Find where the given text appears and provide that cell's center as [X, Y] coordinate. 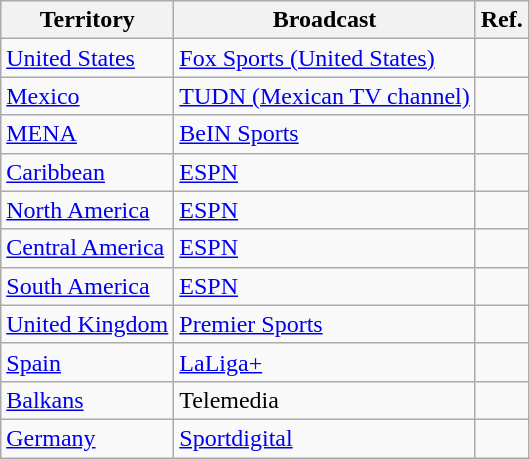
Broadcast [324, 20]
LaLiga+ [324, 362]
Territory [88, 20]
MENA [88, 134]
Balkans [88, 400]
United States [88, 58]
BeIN Sports [324, 134]
United Kingdom [88, 324]
Caribbean [88, 172]
Spain [88, 362]
South America [88, 286]
Telemedia [324, 400]
Premier Sports [324, 324]
Central America [88, 248]
North America [88, 210]
TUDN (Mexican TV channel) [324, 96]
Ref. [502, 20]
Sportdigital [324, 438]
Mexico [88, 96]
Germany [88, 438]
Fox Sports (United States) [324, 58]
